Scan for the cell matching the given text and deliver its (X, Y) coordinate at center. 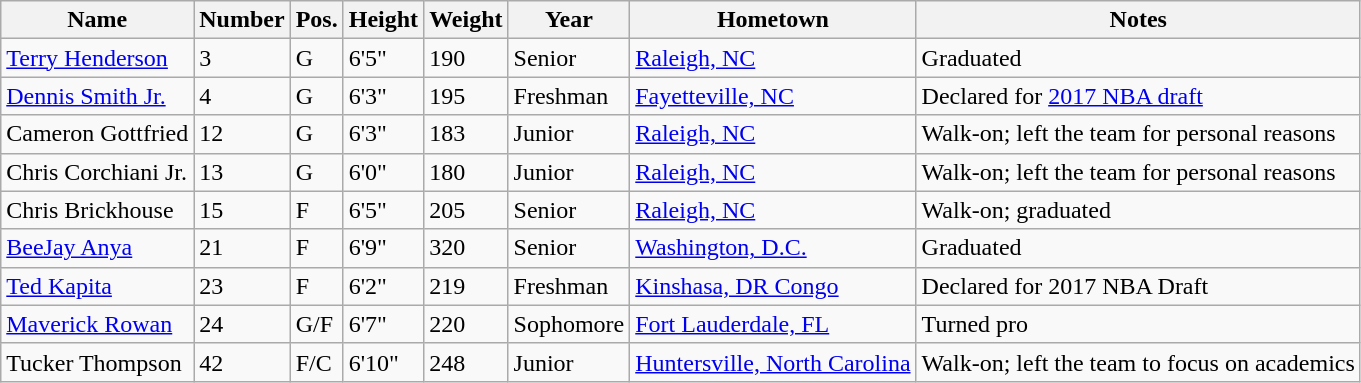
23 (242, 286)
Notes (1138, 20)
6'2" (383, 286)
Walk-on; graduated (1138, 210)
Weight (466, 20)
Name (98, 20)
6'9" (383, 248)
6'10" (383, 362)
Kinshasa, DR Congo (773, 286)
6'0" (383, 172)
4 (242, 96)
F/C (316, 362)
Dennis Smith Jr. (98, 96)
Ted Kapita (98, 286)
Chris Corchiani Jr. (98, 172)
Pos. (316, 20)
190 (466, 58)
Terry Henderson (98, 58)
Washington, D.C. (773, 248)
Height (383, 20)
220 (466, 324)
12 (242, 134)
BeeJay Anya (98, 248)
21 (242, 248)
Fayetteville, NC (773, 96)
180 (466, 172)
Declared for 2017 NBA Draft (1138, 286)
Hometown (773, 20)
Walk-on; left the team to focus on academics (1138, 362)
Turned pro (1138, 324)
Huntersville, North Carolina (773, 362)
Cameron Gottfried (98, 134)
Chris Brickhouse (98, 210)
15 (242, 210)
205 (466, 210)
Fort Lauderdale, FL (773, 324)
248 (466, 362)
Tucker Thompson (98, 362)
24 (242, 324)
320 (466, 248)
G/F (316, 324)
Declared for 2017 NBA draft (1138, 96)
183 (466, 134)
6'7" (383, 324)
195 (466, 96)
Year (569, 20)
Sophomore (569, 324)
42 (242, 362)
219 (466, 286)
Maverick Rowan (98, 324)
13 (242, 172)
Number (242, 20)
3 (242, 58)
